Detect which cell encompasses the target text, then output its [X, Y] center coordinate. 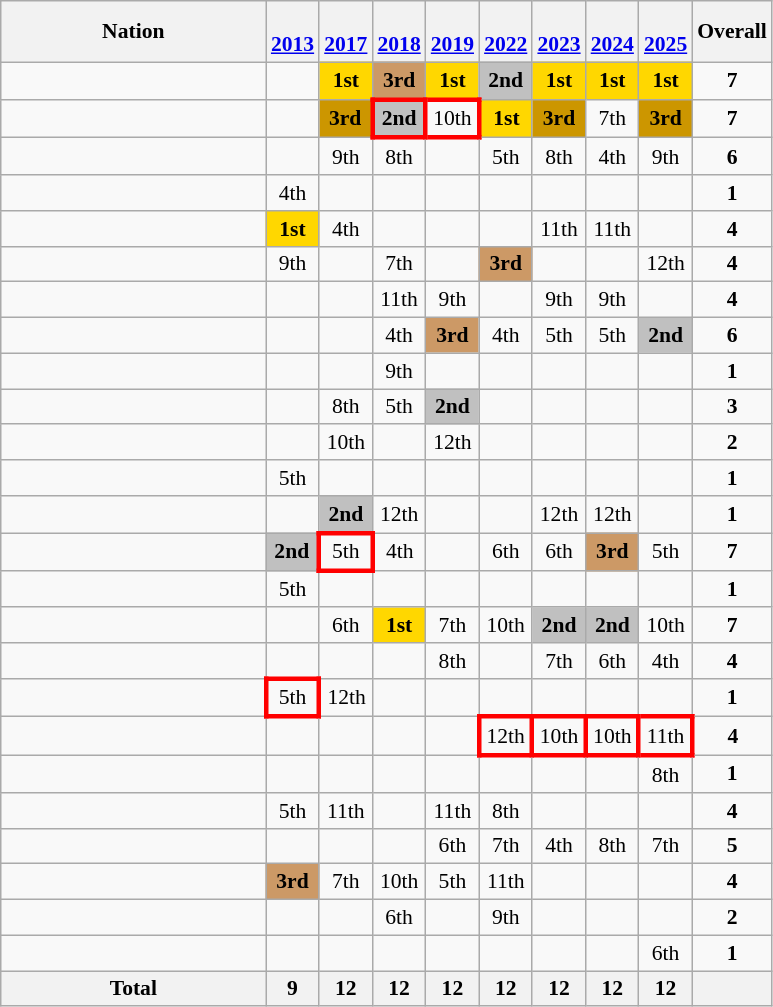
3 [732, 407]
2017 [346, 32]
Total [134, 989]
5 [732, 846]
2025 [666, 32]
9 [292, 989]
2019 [452, 32]
2024 [612, 32]
2023 [558, 32]
2018 [398, 32]
2013 [292, 32]
Nation [134, 32]
2022 [506, 32]
Overall [732, 32]
